Output the (x, y) coordinate of the center of the cell containing the given text.  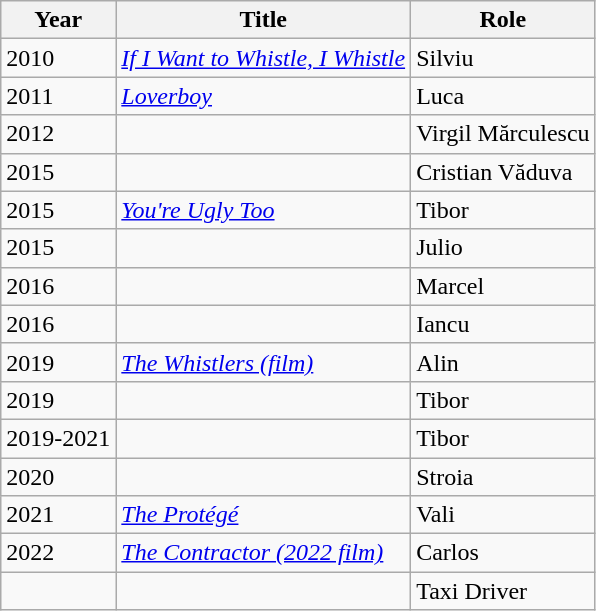
2022 (58, 553)
Marcel (503, 286)
Luca (503, 96)
2019-2021 (58, 438)
Silviu (503, 58)
Title (264, 20)
Carlos (503, 553)
Alin (503, 362)
Cristian Văduva (503, 172)
If I Want to Whistle, I Whistle (264, 58)
2010 (58, 58)
The Contractor (2022 film) (264, 553)
The Protégé (264, 515)
Year (58, 20)
The Whistlers (film) (264, 362)
2011 (58, 96)
Taxi Driver (503, 591)
Julio (503, 248)
Virgil Mărculescu (503, 134)
Stroia (503, 477)
Role (503, 20)
Iancu (503, 324)
2020 (58, 477)
2012 (58, 134)
2021 (58, 515)
Vali (503, 515)
You're Ugly Too (264, 210)
Loverboy (264, 96)
